Provide the [X, Y] coordinate of the cell's center where the given text is located.  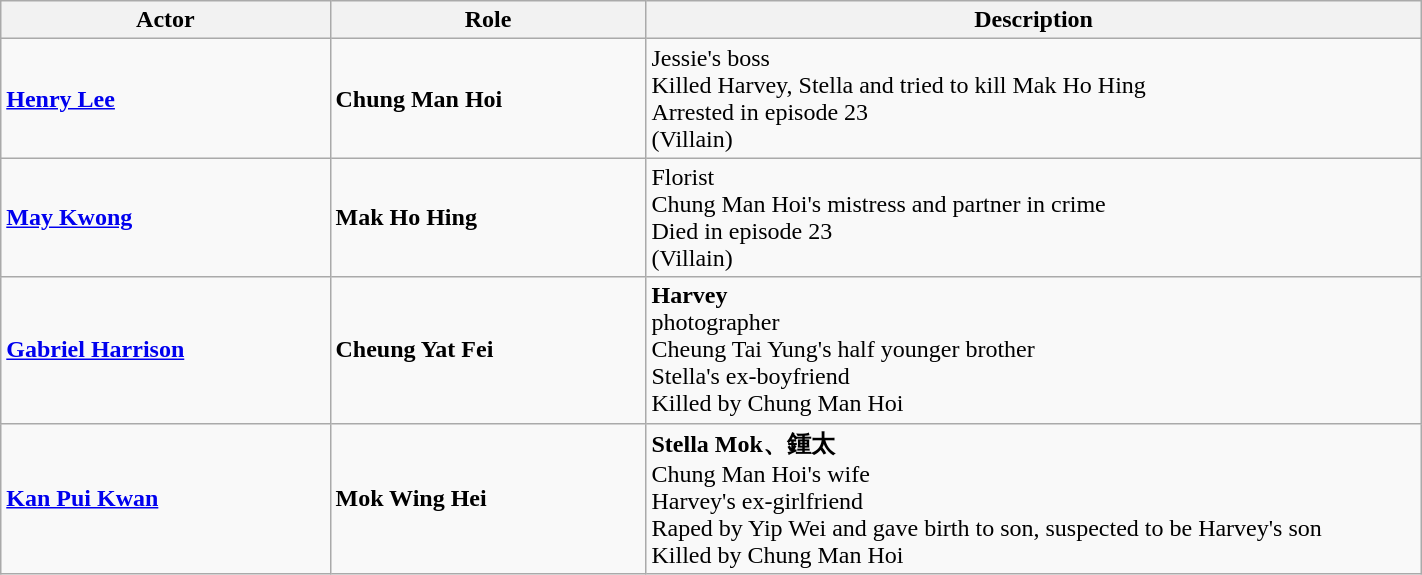
Henry Lee [166, 98]
Mak Ho Hing [488, 218]
Cheung Yat Fei [488, 350]
FloristChung Man Hoi's mistress and partner in crimeDied in episode 23(Villain) [1034, 218]
May Kwong [166, 218]
Gabriel Harrison [166, 350]
Jessie's bossKilled Harvey, Stella and tried to kill Mak Ho HingArrested in episode 23(Villain) [1034, 98]
Actor [166, 20]
HarveyphotographerCheung Tai Yung's half younger brotherStella's ex-boyfriendKilled by Chung Man Hoi [1034, 350]
Mok Wing Hei [488, 498]
Chung Man Hoi [488, 98]
Stella Mok、鍾太Chung Man Hoi's wifeHarvey's ex-girlfriendRaped by Yip Wei and gave birth to son, suspected to be Harvey's sonKilled by Chung Man Hoi [1034, 498]
Kan Pui Kwan [166, 498]
Description [1034, 20]
Role [488, 20]
